Locate the cell with the specified text and output its [X, Y] center coordinate. 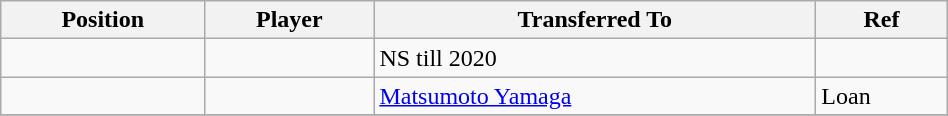
NS till 2020 [595, 58]
Ref [882, 20]
Matsumoto Yamaga [595, 96]
Position [103, 20]
Transferred To [595, 20]
Loan [882, 96]
Player [290, 20]
